Extract the (x, y) coordinate from the center of the cell holding the provided text.  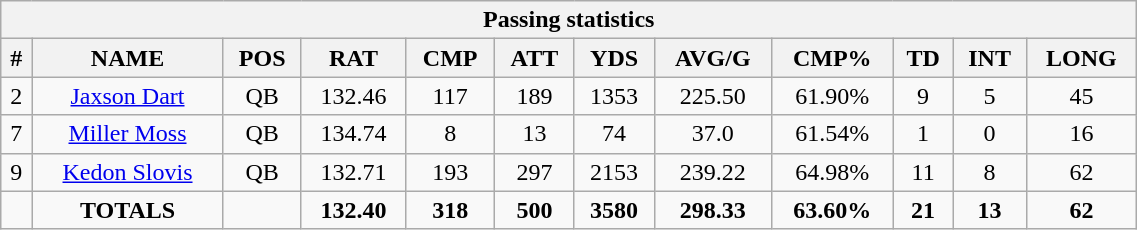
5 (990, 96)
45 (1082, 96)
134.74 (353, 134)
63.60% (833, 210)
NAME (128, 58)
239.22 (712, 172)
297 (534, 172)
2 (16, 96)
225.50 (712, 96)
YDS (614, 58)
3580 (614, 210)
LONG (1082, 58)
Miller Moss (128, 134)
TOTALS (128, 210)
16 (1082, 134)
1 (923, 134)
CMP (450, 58)
193 (450, 172)
318 (450, 210)
POS (262, 58)
189 (534, 96)
TD (923, 58)
74 (614, 134)
132.40 (353, 210)
Kedon Slovis (128, 172)
117 (450, 96)
11 (923, 172)
132.71 (353, 172)
RAT (353, 58)
1353 (614, 96)
37.0 (712, 134)
0 (990, 134)
Jaxson Dart (128, 96)
AVG/G (712, 58)
500 (534, 210)
64.98% (833, 172)
61.54% (833, 134)
CMP% (833, 58)
132.46 (353, 96)
61.90% (833, 96)
7 (16, 134)
ATT (534, 58)
2153 (614, 172)
INT (990, 58)
# (16, 58)
298.33 (712, 210)
Passing statistics (569, 20)
21 (923, 210)
